Search for the cell housing the specified text and yield its (X, Y) center coordinate. 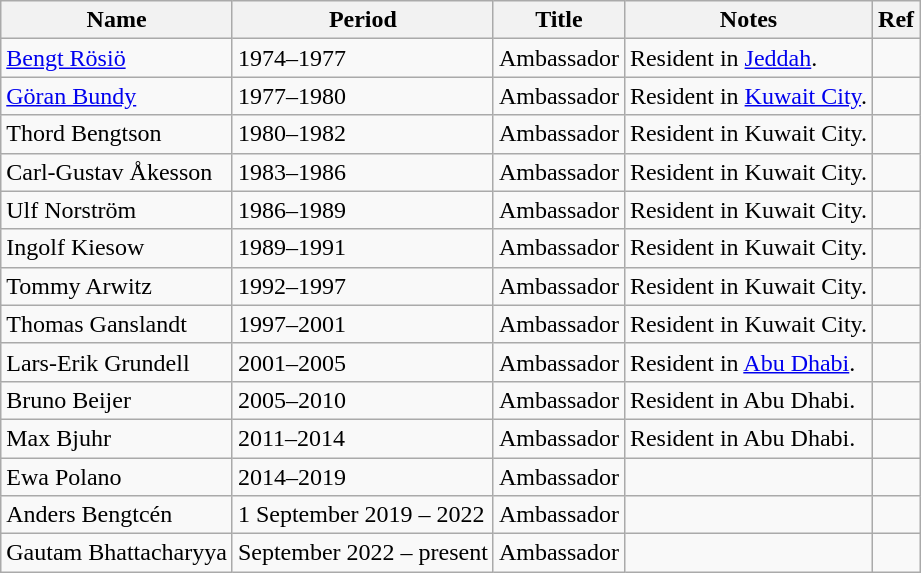
1989–1991 (362, 248)
1974–1977 (362, 58)
September 2022 – present (362, 553)
2014–2019 (362, 477)
Thord Bengtson (117, 134)
Resident in Jeddah. (748, 58)
1992–1997 (362, 286)
Ulf Norström (117, 210)
Max Bjuhr (117, 438)
1 September 2019 – 2022 (362, 515)
Göran Bundy (117, 96)
Bruno Beijer (117, 400)
1980–1982 (362, 134)
1997–2001 (362, 324)
Bengt Rösiö (117, 58)
2005–2010 (362, 400)
Thomas Ganslandt (117, 324)
Anders Bengtcén (117, 515)
Gautam Bhattacharyya (117, 553)
Ingolf Kiesow (117, 248)
2001–2005 (362, 362)
1977–1980 (362, 96)
1986–1989 (362, 210)
Ewa Polano (117, 477)
Period (362, 20)
Tommy Arwitz (117, 286)
Ref (896, 20)
Lars-Erik Grundell (117, 362)
2011–2014 (362, 438)
1983–1986 (362, 172)
Notes (748, 20)
Title (558, 20)
Name (117, 20)
Carl-Gustav Åkesson (117, 172)
